Capture the cell that displays the provided text and extract its (X, Y) central coordinate. 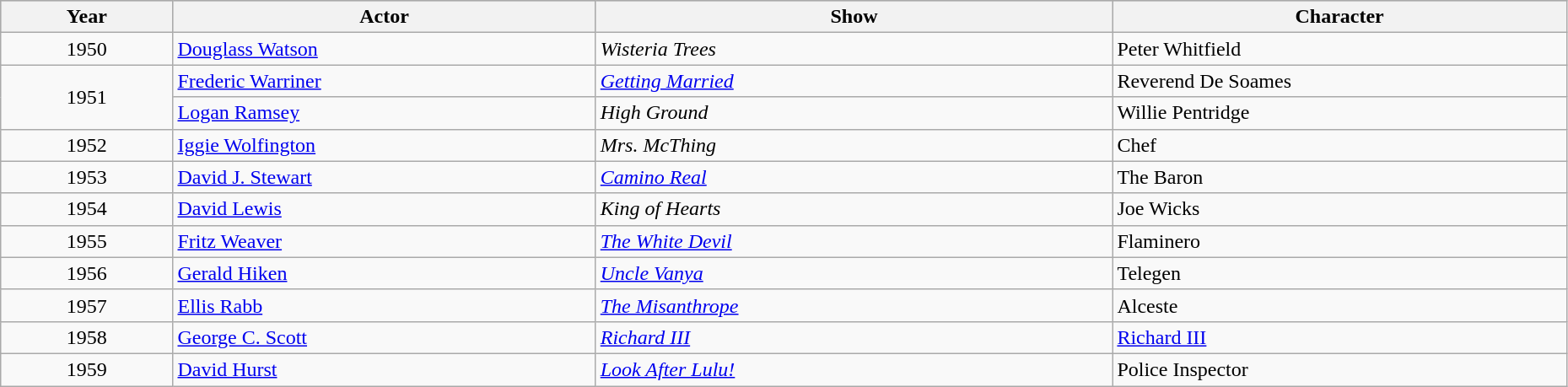
David J. Stewart (385, 177)
1950 (87, 49)
Look After Lulu! (854, 369)
Joe Wicks (1339, 209)
Telegen (1339, 273)
Gerald Hiken (385, 273)
Character (1339, 17)
The White Devil (854, 241)
Wisteria Trees (854, 49)
Peter Whitfield (1339, 49)
Show (854, 17)
1955 (87, 241)
1956 (87, 273)
Fritz Weaver (385, 241)
High Ground (854, 113)
Mrs. McThing (854, 145)
Reverend De Soames (1339, 81)
Chef (1339, 145)
1951 (87, 97)
Flaminero (1339, 241)
Frederic Warriner (385, 81)
Getting Married (854, 81)
Uncle Vanya (854, 273)
The Baron (1339, 177)
Ellis Rabb (385, 305)
Camino Real (854, 177)
1957 (87, 305)
1958 (87, 337)
Douglass Watson (385, 49)
Police Inspector (1339, 369)
1954 (87, 209)
David Hurst (385, 369)
George C. Scott (385, 337)
Iggie Wolfington (385, 145)
Logan Ramsey (385, 113)
Willie Pentridge (1339, 113)
Actor (385, 17)
1953 (87, 177)
Year (87, 17)
King of Hearts (854, 209)
1952 (87, 145)
The Misanthrope (854, 305)
Alceste (1339, 305)
1959 (87, 369)
David Lewis (385, 209)
